Extract the [x, y] coordinate from the center of the cell holding the provided text.  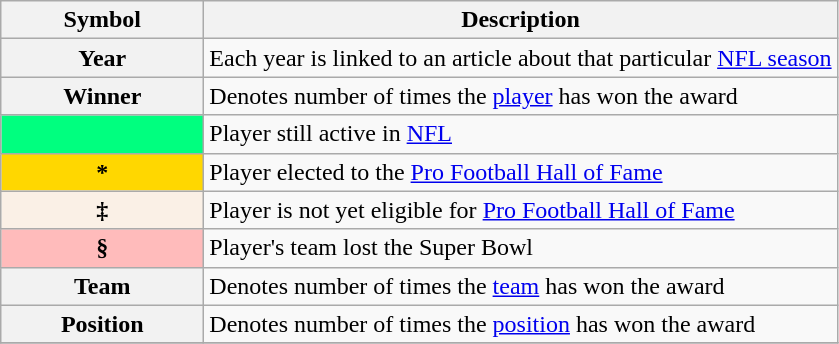
Position [102, 324]
‡ [102, 210]
Winner [102, 96]
* [102, 172]
Year [102, 58]
Player still active in NFL [520, 134]
Symbol [102, 20]
Player's team lost the Super Bowl [520, 248]
Player is not yet eligible for Pro Football Hall of Fame [520, 210]
Each year is linked to an article about that particular NFL season [520, 58]
Denotes number of times the position has won the award [520, 324]
Denotes number of times the team has won the award [520, 286]
Team [102, 286]
Denotes number of times the player has won the award [520, 96]
§ [102, 248]
Description [520, 20]
Player elected to the Pro Football Hall of Fame [520, 172]
